Provide the (x, y) coordinate of the cell's center where the given text is located.  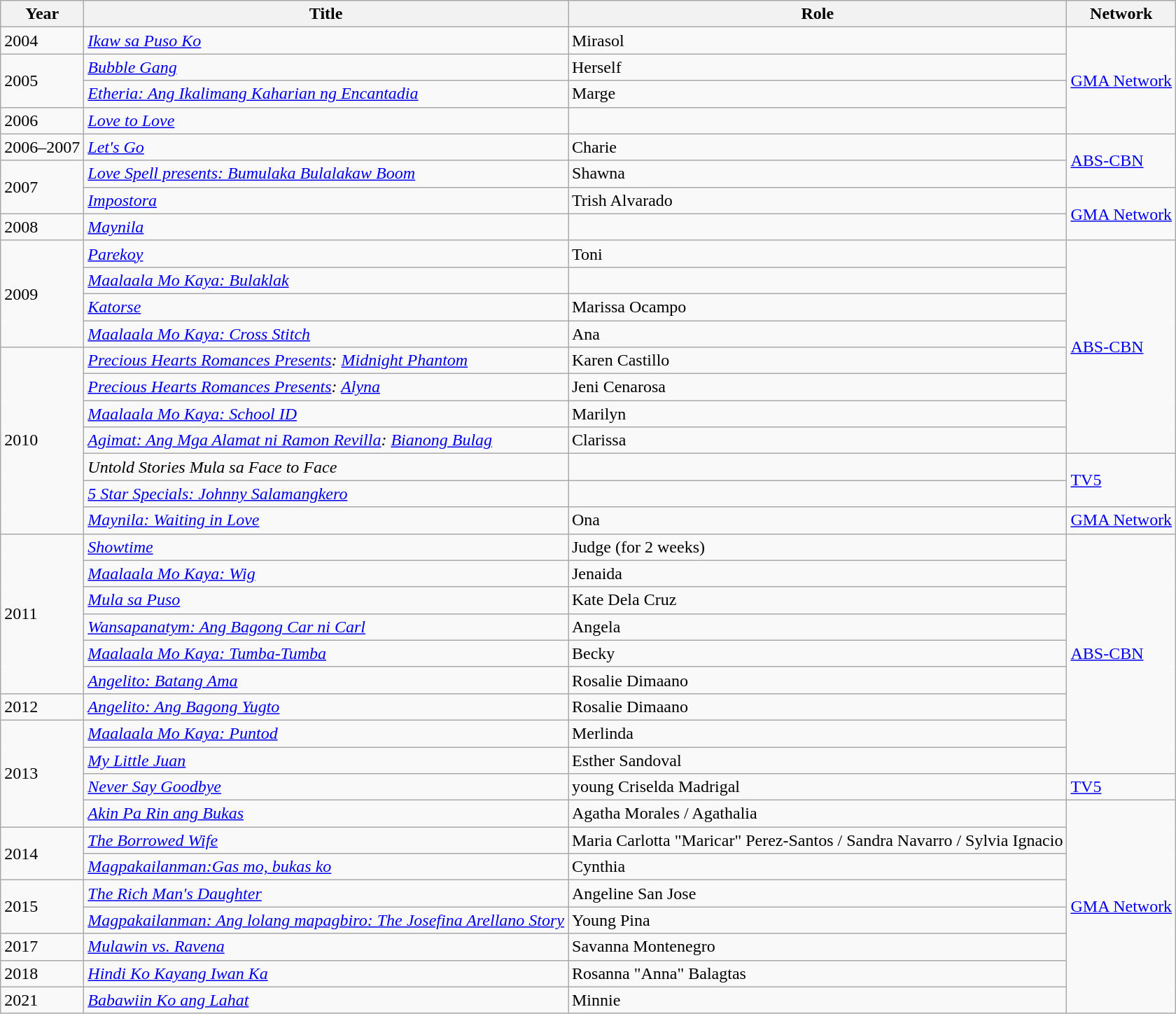
Becky (818, 653)
My Little Juan (326, 760)
Shawna (818, 174)
Marge (818, 94)
Trish Alvarado (818, 200)
Hindi Ko Kayang Iwan Ka (326, 973)
Rosanna "Anna" Balagtas (818, 973)
Kate Dela Cruz (818, 600)
2008 (42, 227)
2015 (42, 907)
Jeni Cenarosa (818, 387)
Maalaala Mo Kaya: Wig (326, 574)
2021 (42, 1000)
Marilyn (818, 414)
Never Say Goodbye (326, 787)
2010 (42, 440)
Judge (for 2 weeks) (818, 547)
2017 (42, 947)
Impostora (326, 200)
Katorse (326, 307)
Angela (818, 627)
Angelito: Batang Ama (326, 680)
Herself (818, 67)
5 Star Specials: Johnny Salamangkero (326, 494)
Agimat: Ang Mga Alamat ni Ramon Revilla: Bianong Bulag (326, 440)
Ona (818, 520)
Love to Love (326, 120)
Title (326, 14)
2018 (42, 973)
Precious Hearts Romances Presents: Midnight Phantom (326, 361)
The Borrowed Wife (326, 840)
young Criselda Madrigal (818, 787)
Mulawin vs. Ravena (326, 947)
Parekoy (326, 253)
Maria Carlotta "Maricar" Perez-Santos / Sandra Navarro / Sylvia Ignacio (818, 840)
Magpakailanman:Gas mo, bukas ko (326, 867)
Mula sa Puso (326, 600)
Love Spell presents: Bumulaka Bulalakaw Boom (326, 174)
Esther Sandoval (818, 760)
Year (42, 14)
Untold Stories Mula sa Face to Face (326, 467)
Maynila (326, 227)
Maalaala Mo Kaya: Tumba-Tumba (326, 653)
Ikaw sa Puso Ko (326, 41)
Magpakailanman: Ang lolang mapagbiro: The Josefina Arellano Story (326, 920)
Network (1121, 14)
Toni (818, 253)
Marissa Ocampo (818, 307)
2006 (42, 120)
2011 (42, 613)
Agatha Morales / Agathalia (818, 814)
Mirasol (818, 41)
Angelito: Ang Bagong Yugto (326, 707)
Maalaala Mo Kaya: School ID (326, 414)
Babawiin Ko ang Lahat (326, 1000)
Young Pina (818, 920)
2013 (42, 773)
Role (818, 14)
Jenaida (818, 574)
2014 (42, 854)
The Rich Man's Daughter (326, 894)
Karen Castillo (818, 361)
Wansapanatym: Ang Bagong Car ni Carl (326, 627)
Savanna Montenegro (818, 947)
2004 (42, 41)
Maalaala Mo Kaya: Puntod (326, 733)
Akin Pa Rin ang Bukas (326, 814)
Showtime (326, 547)
Charie (818, 147)
2006–2007 (42, 147)
Maalaala Mo Kaya: Bulaklak (326, 280)
Maalaala Mo Kaya: Cross Stitch (326, 334)
Maynila: Waiting in Love (326, 520)
Precious Hearts Romances Presents: Alyna (326, 387)
Etheria: Ang Ikalimang Kaharian ng Encantadia (326, 94)
Cynthia (818, 867)
Clarissa (818, 440)
Bubble Gang (326, 67)
Let's Go (326, 147)
Ana (818, 334)
2005 (42, 81)
2007 (42, 187)
2009 (42, 293)
Minnie (818, 1000)
Merlinda (818, 733)
2012 (42, 707)
Angeline San Jose (818, 894)
